Return [X, Y] of the center of cell containing provided text 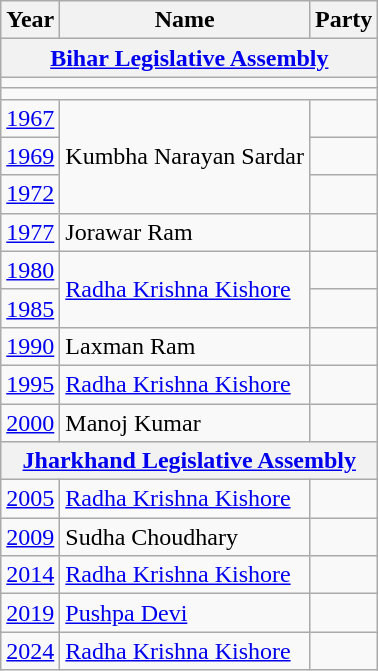
Party [343, 20]
Jharkhand Legislative Assembly [190, 461]
2005 [30, 499]
1990 [30, 346]
Year [30, 20]
2009 [30, 537]
2000 [30, 423]
Laxman Ram [185, 346]
1972 [30, 194]
1995 [30, 384]
Pushpa Devi [185, 613]
2019 [30, 613]
1967 [30, 118]
1985 [30, 308]
Kumbha Narayan Sardar [185, 156]
Name [185, 20]
Sudha Choudhary [185, 537]
Manoj Kumar [185, 423]
2014 [30, 575]
2024 [30, 651]
1977 [30, 232]
Bihar Legislative Assembly [190, 58]
1969 [30, 156]
1980 [30, 270]
Jorawar Ram [185, 232]
